Search for the cell housing the specified text and yield its [x, y] center coordinate. 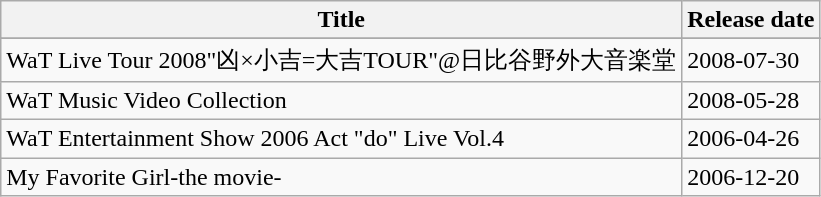
2008-07-30 [751, 60]
My Favorite Girl-the movie- [342, 177]
2006-04-26 [751, 138]
2006-12-20 [751, 177]
WaT Live Tour 2008"凶×小吉=大吉TOUR"@日比谷野外大音楽堂 [342, 60]
Release date [751, 20]
Title [342, 20]
2008-05-28 [751, 100]
WaT Entertainment Show 2006 Act "do" Live Vol.4 [342, 138]
WaT Music Video Collection [342, 100]
